Scan for the cell matching the given text and deliver its (X, Y) coordinate at center. 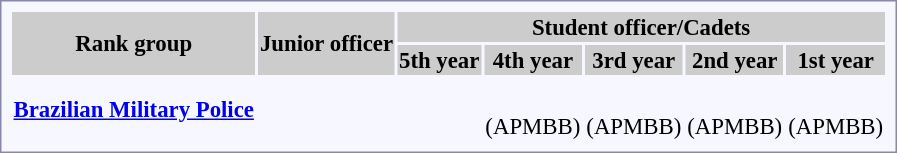
2nd year (735, 60)
Student officer/Cadets (642, 27)
3rd year (634, 60)
Rank group (134, 44)
Junior officer (326, 44)
5th year (440, 60)
Brazilian Military Police (134, 110)
1st year (836, 60)
4th year (533, 60)
